Identify which cell holds the provided text, then report its (x, y) central coordinate. 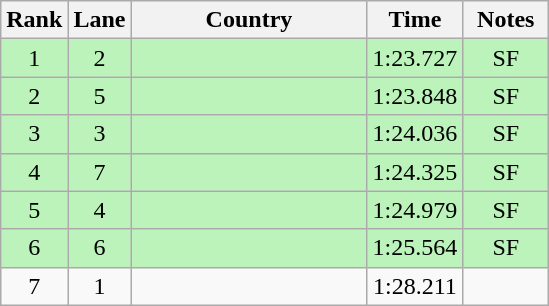
1:25.564 (415, 248)
Rank (34, 20)
1:24.036 (415, 134)
Lane (100, 20)
Notes (506, 20)
1:28.211 (415, 286)
1:23.848 (415, 96)
Time (415, 20)
Country (249, 20)
1:23.727 (415, 58)
1:24.325 (415, 172)
1:24.979 (415, 210)
